Find where the given text appears and provide that cell's center as (x, y) coordinate. 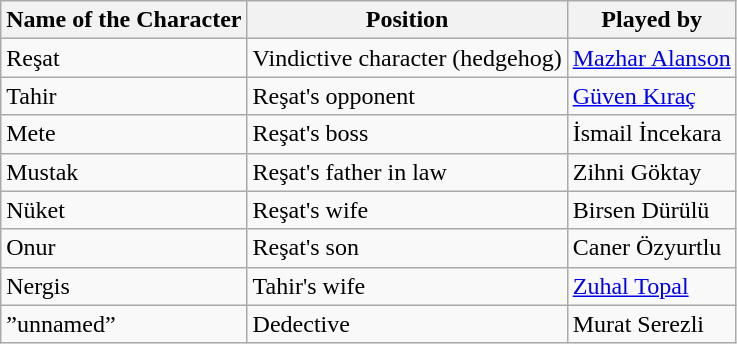
Position (407, 20)
Nergis (124, 286)
Reşat (124, 58)
Birsen Dürülü (652, 210)
Zihni Göktay (652, 172)
Played by (652, 20)
Reşat's opponent (407, 96)
Mustak (124, 172)
Reşat's father in law (407, 172)
Tahir (124, 96)
Name of the Character (124, 20)
Caner Özyurtlu (652, 248)
Reşat's son (407, 248)
Mete (124, 134)
Onur (124, 248)
Vindictive character (hedgehog) (407, 58)
Nüket (124, 210)
”unnamed” (124, 324)
Reşat's wife (407, 210)
Mazhar Alanson (652, 58)
Tahir's wife (407, 286)
Reşat's boss (407, 134)
Murat Serezli (652, 324)
Güven Kıraç (652, 96)
Dedective (407, 324)
Zuhal Topal (652, 286)
İsmail İncekara (652, 134)
